Extract the [X, Y] coordinate from the center of the cell holding the provided text.  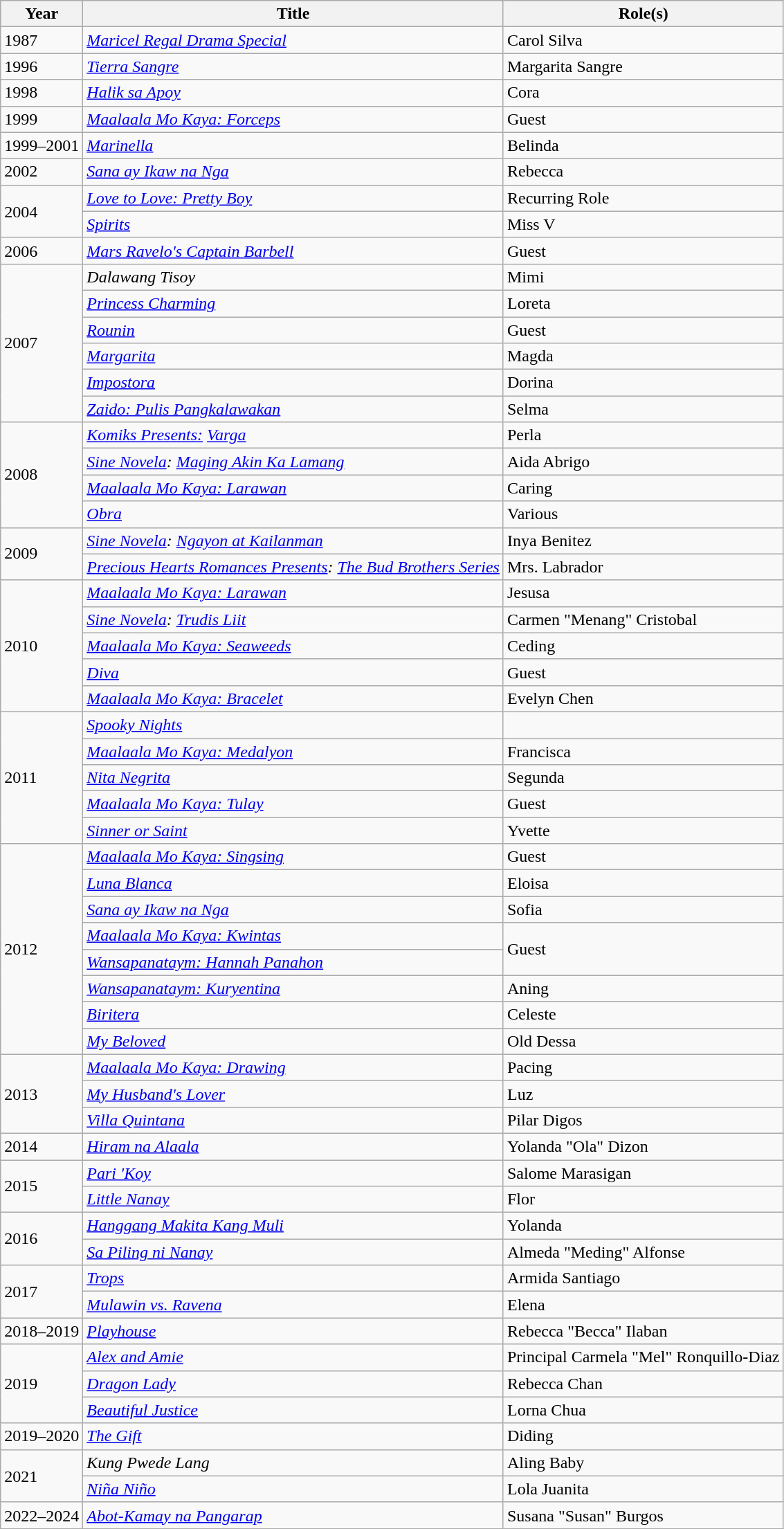
Various [644, 514]
Rounin [293, 330]
Diva [293, 672]
Inya Benitez [644, 541]
1996 [42, 66]
Marinella [293, 145]
2018–2019 [42, 1331]
Eloisa [644, 883]
Susana "Susan" Burgos [644, 1515]
Dorina [644, 383]
Aida Abrigo [644, 462]
Maricel Regal Drama Special [293, 40]
Evelyn Chen [644, 698]
2019 [42, 1384]
Aling Baby [644, 1463]
Pacing [644, 1067]
Lola Juanita [644, 1489]
2008 [42, 475]
Ceding [644, 646]
Sine Novela: Maging Akin Ka Lamang [293, 462]
2015 [42, 1186]
Playhouse [293, 1331]
2012 [42, 949]
Sa Piling ni Nanay [293, 1252]
Sine Novela: Ngayon at Kailanman [293, 541]
Aning [644, 988]
Francisca [644, 751]
Margarita Sangre [644, 66]
Title [293, 14]
Belinda [644, 145]
Dragon Lady [293, 1384]
Carmen "Menang" Cristobal [644, 619]
Biritera [293, 1015]
Maalaala Mo Kaya: Seaweeds [293, 646]
2014 [42, 1146]
Diding [644, 1436]
Luna Blanca [293, 883]
Maalaala Mo Kaya: Drawing [293, 1067]
Nita Negrita [293, 778]
Old Dessa [644, 1041]
2022–2024 [42, 1515]
Jesusa [644, 593]
2017 [42, 1292]
Abot-Kamay na Pangarap [293, 1515]
Spirits [293, 224]
2010 [42, 646]
Flor [644, 1200]
Recurring Role [644, 198]
Year [42, 14]
Sine Novela: Trudis Liit [293, 619]
Sinner or Saint [293, 831]
Maalaala Mo Kaya: Bracelet [293, 698]
Kung Pwede Lang [293, 1463]
1999–2001 [42, 145]
Hanggang Makita Kang Muli [293, 1226]
Maalaala Mo Kaya: Tulay [293, 804]
2011 [42, 777]
Yolanda [644, 1226]
Margarita [293, 356]
Cora [644, 93]
Maalaala Mo Kaya: Forceps [293, 119]
Role(s) [644, 14]
Miss V [644, 224]
Halik sa Apoy [293, 93]
Loreta [644, 303]
The Gift [293, 1436]
My Husband's Lover [293, 1094]
Rebecca [644, 172]
Principal Carmela "Mel" Ronquillo-Diaz [644, 1357]
Wansapanataym: Hannah Panahon [293, 962]
Almeda "Meding" Alfonse [644, 1252]
Luz [644, 1094]
Yolanda "Ola" Dizon [644, 1146]
Niña Niño [293, 1489]
Mrs. Labrador [644, 567]
Precious Hearts Romances Presents: The Bud Brothers Series [293, 567]
2007 [42, 343]
Magda [644, 356]
Pari 'Koy [293, 1173]
Dalawang Tisoy [293, 277]
My Beloved [293, 1041]
Selma [644, 409]
Pilar Digos [644, 1120]
Alex and Amie [293, 1357]
Lorna Chua [644, 1410]
2016 [42, 1239]
Mimi [644, 277]
2006 [42, 251]
Little Nanay [293, 1200]
Zaido: Pulis Pangkalawakan [293, 409]
1998 [42, 93]
2019–2020 [42, 1436]
Maalaala Mo Kaya: Kwintas [293, 936]
Elena [644, 1305]
Hiram na Alaala [293, 1146]
Impostora [293, 383]
1999 [42, 119]
2009 [42, 554]
Mulawin vs. Ravena [293, 1305]
2002 [42, 172]
2004 [42, 211]
Maalaala Mo Kaya: Medalyon [293, 751]
Spooky Nights [293, 725]
Wansapanataym: Kuryentina [293, 988]
1987 [42, 40]
2021 [42, 1476]
Carol Silva [644, 40]
Tierra Sangre [293, 66]
Obra [293, 514]
Sofia [644, 910]
Trops [293, 1278]
Mars Ravelo's Captain Barbell [293, 251]
Princess Charming [293, 303]
Rebecca Chan [644, 1384]
2013 [42, 1094]
Segunda [644, 778]
Caring [644, 488]
Armida Santiago [644, 1278]
Beautiful Justice [293, 1410]
Salome Marasigan [644, 1173]
Love to Love: Pretty Boy [293, 198]
Perla [644, 435]
Komiks Presents: Varga [293, 435]
Villa Quintana [293, 1120]
Maalaala Mo Kaya: Singsing [293, 857]
Rebecca "Becca" Ilaban [644, 1331]
Celeste [644, 1015]
Yvette [644, 831]
